From the cell containing the given text, extract its center point as [x, y] coordinate. 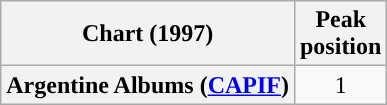
Peakposition [340, 34]
Argentine Albums (CAPIF) [148, 85]
Chart (1997) [148, 34]
1 [340, 85]
